Scan for the cell matching the given text and deliver its [x, y] coordinate at center. 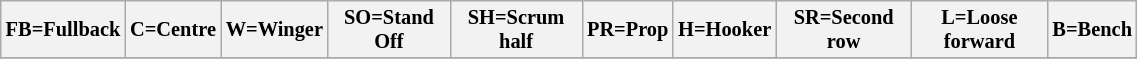
SH=Scrum half [516, 29]
SR=Second row [844, 29]
C=Centre [173, 29]
FB=Fullback [63, 29]
H=Hooker [724, 29]
PR=Prop [628, 29]
B=Bench [1092, 29]
W=Winger [274, 29]
SO=Stand Off [389, 29]
L=Loose forward [979, 29]
